Locate the cell with the specified text and output its (x, y) center coordinate. 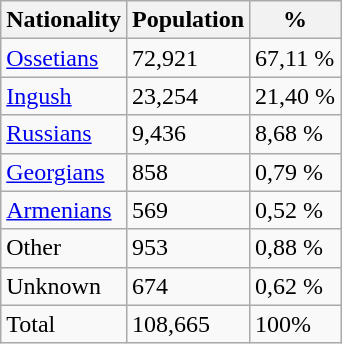
108,665 (188, 324)
21,40 % (296, 96)
100% (296, 324)
Armenians (64, 210)
% (296, 20)
Georgians (64, 172)
Ingush (64, 96)
674 (188, 286)
8,68 % (296, 134)
858 (188, 172)
Other (64, 248)
9,436 (188, 134)
569 (188, 210)
67,11 % (296, 58)
23,254 (188, 96)
0,52 % (296, 210)
Nationality (64, 20)
0,88 % (296, 248)
Ossetians (64, 58)
Total (64, 324)
953 (188, 248)
0,79 % (296, 172)
Population (188, 20)
72,921 (188, 58)
Russians (64, 134)
Unknown (64, 286)
0,62 % (296, 286)
